Pinpoint the cell where the given text exists, returning its [x, y] midpoint coordinate. 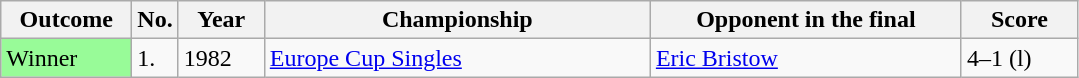
Score [1019, 20]
No. [155, 20]
Championship [457, 20]
1982 [221, 58]
Winner [66, 58]
Eric Bristow [806, 58]
Europe Cup Singles [457, 58]
Opponent in the final [806, 20]
Outcome [66, 20]
1. [155, 58]
Year [221, 20]
4–1 (l) [1019, 58]
